Determine the (X, Y) coordinate at the center of the cell enclosing the given text.  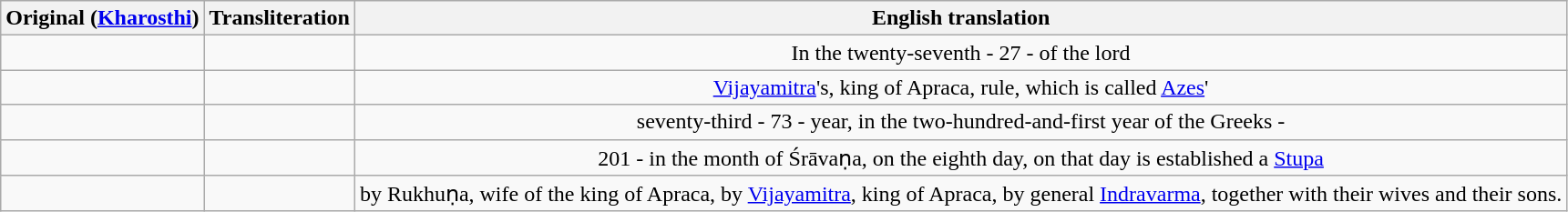
Vijayamitra's, king of Apraca, rule, which is called Azes' (960, 87)
201 - in the month of Śrāvaṇa, on the eighth day, on that day is established a Stupa (960, 157)
English translation (960, 18)
Original (Kharosthi) (102, 18)
In the twenty-seventh - 27 - of the lord (960, 53)
by Rukhuṇa, wife of the king of Apraca, by Vijayamitra, king of Apraca, by general Indravarma, together with their wives and their sons. (960, 194)
Transliteration (279, 18)
seventy-third - 73 - year, in the two-hundred-and-first year of the Greeks - (960, 122)
